Scan for the cell matching the given text and deliver its [x, y] coordinate at center. 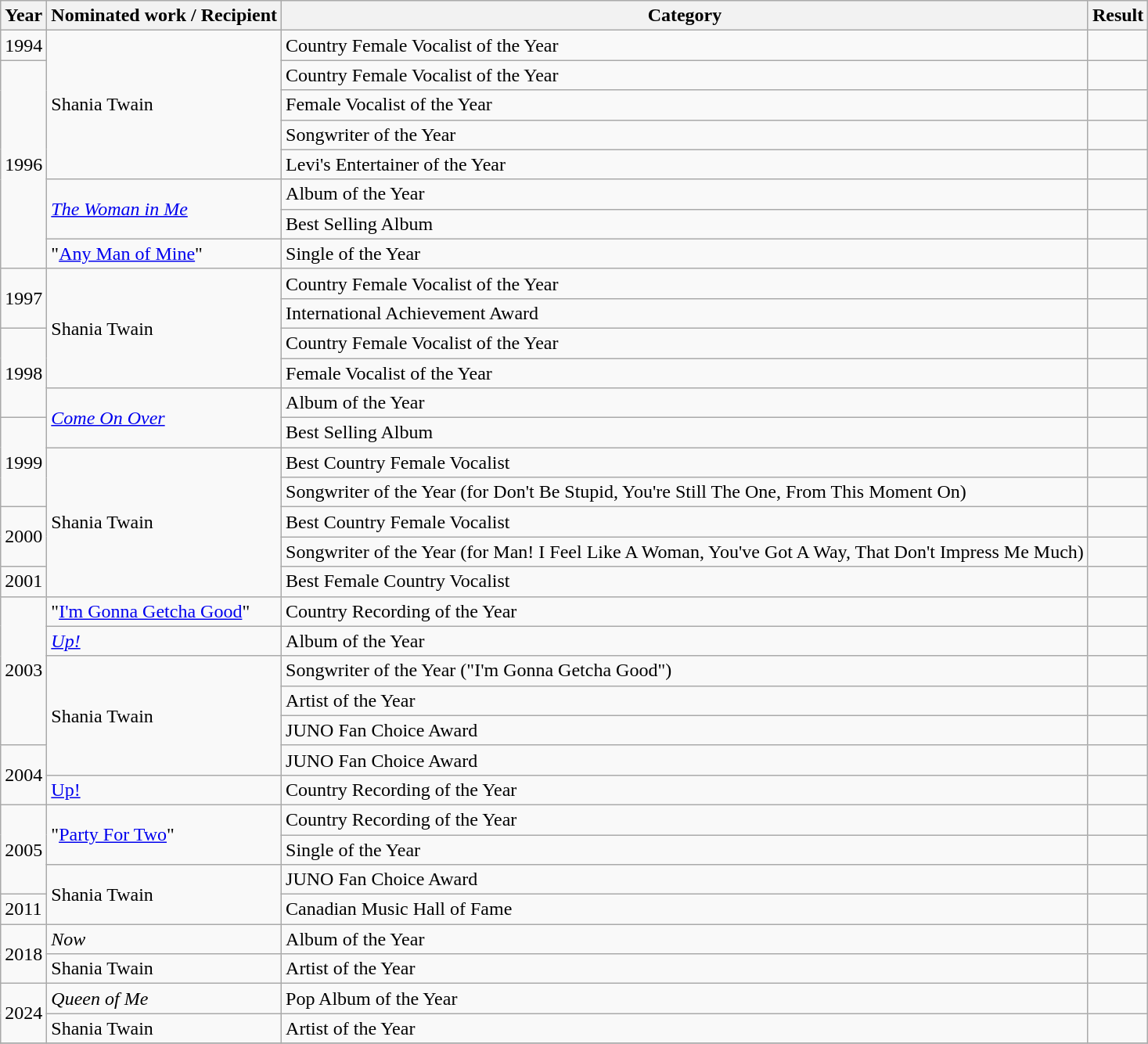
Result [1117, 16]
Category [686, 16]
Songwriter of the Year (for Don't Be Stupid, You're Still The One, From This Moment On) [686, 492]
Songwriter of the Year [686, 135]
Levi's Entertainer of the Year [686, 164]
Songwriter of the Year (for Man! I Feel Like A Woman, You've Got A Way, That Don't Impress Me Much) [686, 552]
Now [164, 939]
2024 [23, 1013]
1994 [23, 45]
International Achievement Award [686, 313]
Queen of Me [164, 999]
1996 [23, 164]
"Any Man of Mine" [164, 254]
Best Female Country Vocalist [686, 581]
"I'm Gonna Getcha Good" [164, 611]
2001 [23, 581]
2000 [23, 537]
"Party For Two" [164, 834]
Nominated work / Recipient [164, 16]
1999 [23, 463]
2004 [23, 775]
2003 [23, 671]
2005 [23, 849]
2018 [23, 954]
Come On Over [164, 418]
1997 [23, 298]
Canadian Music Hall of Fame [686, 909]
Songwriter of the Year ("I'm Gonna Getcha Good") [686, 671]
Pop Album of the Year [686, 999]
The Woman in Me [164, 209]
Year [23, 16]
2011 [23, 909]
1998 [23, 373]
